Locate the cell with the specified text and output its [X, Y] center coordinate. 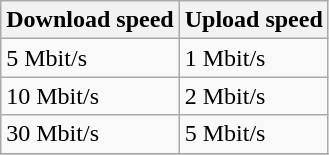
2 Mbit/s [254, 96]
1 Mbit/s [254, 58]
10 Mbit/s [90, 96]
Download speed [90, 20]
Upload speed [254, 20]
30 Mbit/s [90, 134]
